Find where the given text appears and provide that cell's center as [X, Y] coordinate. 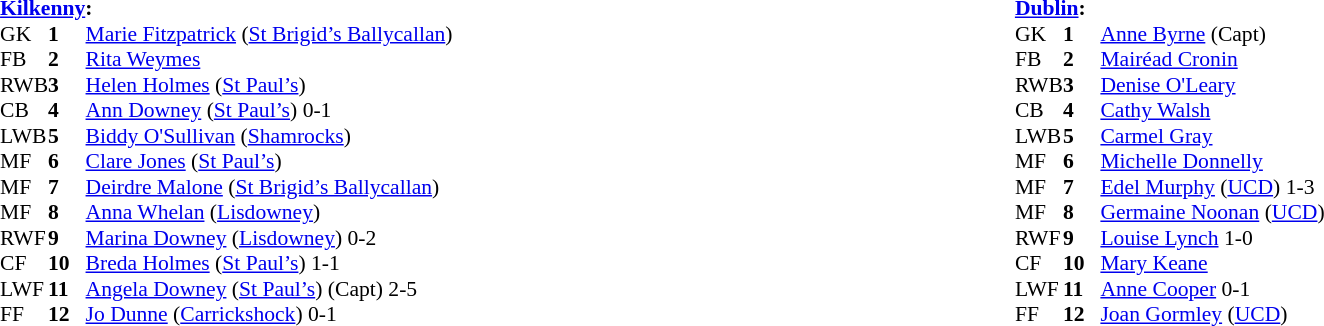
Biddy O'Sullivan (Shamrocks) [270, 136]
Helen Holmes (St Paul’s) [270, 85]
Marina Downey (Lisdowney) 0-2 [270, 238]
Clare Jones (St Paul’s) [270, 161]
Deirdre Malone (St Brigid’s Ballycallan) [270, 187]
Mairéad Cronin [1212, 59]
Angela Downey (St Paul’s) (Capt) 2-5 [270, 289]
Breda Holmes (St Paul’s) 1-1 [270, 263]
Marie Fitzpatrick (St Brigid’s Ballycallan) [270, 34]
Cathy Walsh [1212, 111]
Carmel Gray [1212, 136]
Anna Whelan (Lisdowney) [270, 213]
Germaine Noonan (UCD) [1212, 213]
Anne Cooper 0-1 [1212, 289]
Mary Keane [1212, 263]
Michelle Donnelly [1212, 161]
Louise Lynch 1-0 [1212, 238]
Rita Weymes [270, 59]
Anne Byrne (Capt) [1212, 34]
Ann Downey (St Paul’s) 0-1 [270, 111]
Denise O'Leary [1212, 85]
Edel Murphy (UCD) 1-3 [1212, 187]
